From the cell containing the given text, extract its center point as (x, y) coordinate. 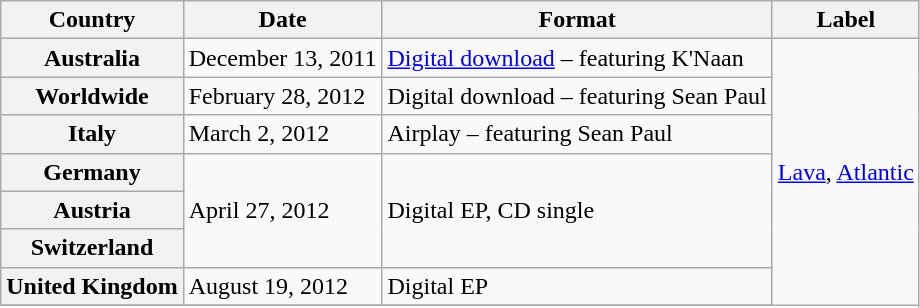
Digital EP (577, 286)
Country (92, 20)
March 2, 2012 (282, 134)
Australia (92, 58)
August 19, 2012 (282, 286)
Italy (92, 134)
Airplay – featuring Sean Paul (577, 134)
Date (282, 20)
Lava, Atlantic (846, 172)
Worldwide (92, 96)
Digital download – featuring Sean Paul (577, 96)
United Kingdom (92, 286)
Format (577, 20)
Germany (92, 172)
Austria (92, 210)
Switzerland (92, 248)
December 13, 2011 (282, 58)
Label (846, 20)
April 27, 2012 (282, 210)
Digital EP, CD single (577, 210)
February 28, 2012 (282, 96)
Digital download – featuring K'Naan (577, 58)
